Search for the cell housing the specified text and yield its [X, Y] center coordinate. 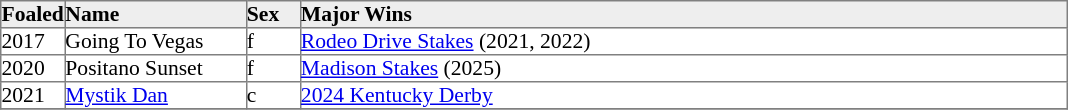
Madison Stakes (2025) [683, 68]
Going To Vegas [156, 42]
Sex [273, 14]
Major Wins [683, 14]
Foaled [33, 14]
2020 [33, 68]
2024 Kentucky Derby [683, 96]
Rodeo Drive Stakes (2021, 2022) [683, 42]
Name [156, 14]
Mystik Dan [156, 96]
2021 [33, 96]
Positano Sunset [156, 68]
2017 [33, 42]
c [273, 96]
